For the text-containing cell, return its midpoint in [x, y] coordinate format. 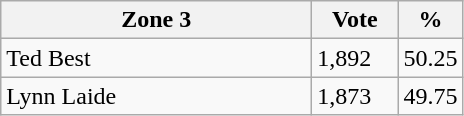
Vote [355, 20]
1,892 [355, 58]
50.25 [430, 58]
49.75 [430, 96]
Ted Best [156, 58]
% [430, 20]
Zone 3 [156, 20]
Lynn Laide [156, 96]
1,873 [355, 96]
